From the cell containing the given text, extract its center point as [x, y] coordinate. 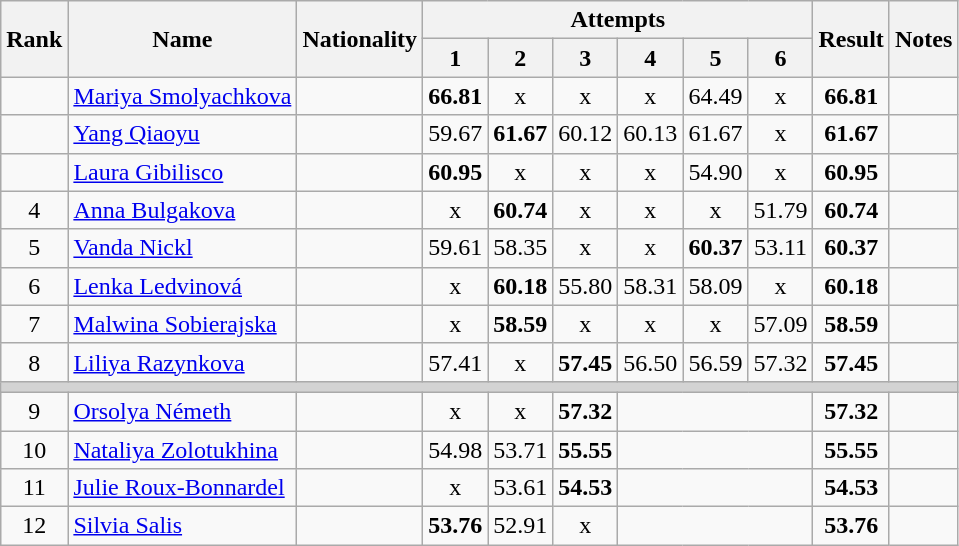
53.71 [520, 449]
12 [34, 526]
2 [520, 58]
Result [851, 39]
54.98 [456, 449]
57.41 [456, 362]
Notes [923, 39]
Nationality [360, 39]
Liliya Razynkova [182, 362]
56.59 [716, 362]
64.49 [716, 96]
Malwina Sobierajska [182, 324]
Lenka Ledvinová [182, 286]
8 [34, 362]
60.12 [586, 134]
7 [34, 324]
Rank [34, 39]
Vanda Nickl [182, 248]
Laura Gibilisco [182, 172]
58.35 [520, 248]
53.61 [520, 488]
11 [34, 488]
Attempts [618, 20]
56.50 [650, 362]
53.11 [780, 248]
Name [182, 39]
52.91 [520, 526]
60.13 [650, 134]
59.67 [456, 134]
59.61 [456, 248]
Nataliya Zolotukhina [182, 449]
Mariya Smolyachkova [182, 96]
58.31 [650, 286]
58.09 [716, 286]
Yang Qiaoyu [182, 134]
57.09 [780, 324]
1 [456, 58]
3 [586, 58]
10 [34, 449]
9 [34, 411]
Julie Roux-Bonnardel [182, 488]
Orsolya Németh [182, 411]
51.79 [780, 210]
55.80 [586, 286]
Silvia Salis [182, 526]
54.90 [716, 172]
Anna Bulgakova [182, 210]
